Return [X, Y] of the center of cell containing provided text 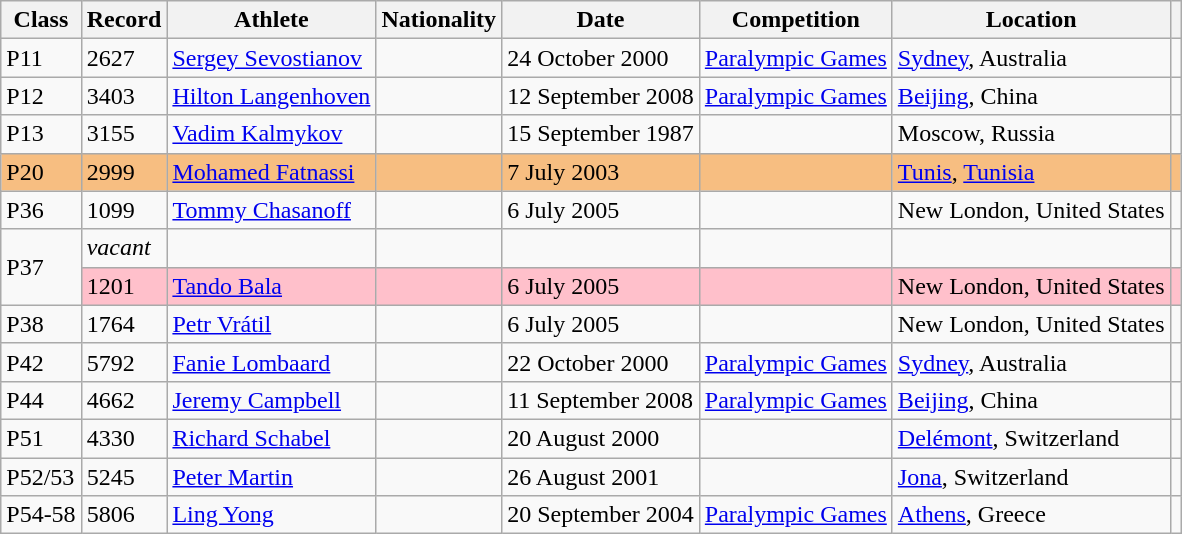
P13 [41, 134]
P42 [41, 362]
Ling Yong [272, 515]
Richard Schabel [272, 438]
Delémont, Switzerland [1031, 438]
P37 [41, 267]
P44 [41, 400]
Class [41, 20]
20 September 2004 [601, 515]
15 September 1987 [601, 134]
Fanie Lombaard [272, 362]
P12 [41, 96]
Mohamed Fatnassi [272, 172]
3403 [124, 96]
11 September 2008 [601, 400]
Athens, Greece [1031, 515]
2627 [124, 58]
1099 [124, 210]
3155 [124, 134]
P51 [41, 438]
Record [124, 20]
P20 [41, 172]
22 October 2000 [601, 362]
Jona, Switzerland [1031, 477]
Tunis, Tunisia [1031, 172]
Peter Martin [272, 477]
Location [1031, 20]
Tommy Chasanoff [272, 210]
Nationality [439, 20]
P54-58 [41, 515]
4662 [124, 400]
5806 [124, 515]
Jeremy Campbell [272, 400]
P11 [41, 58]
5245 [124, 477]
1201 [124, 286]
Hilton Langenhoven [272, 96]
20 August 2000 [601, 438]
26 August 2001 [601, 477]
Date [601, 20]
12 September 2008 [601, 96]
Petr Vrátil [272, 324]
P52/53 [41, 477]
Competition [796, 20]
Moscow, Russia [1031, 134]
2999 [124, 172]
5792 [124, 362]
Sergey Sevostianov [272, 58]
7 July 2003 [601, 172]
vacant [124, 248]
P36 [41, 210]
24 October 2000 [601, 58]
Tando Bala [272, 286]
Athlete [272, 20]
Vadim Kalmykov [272, 134]
P38 [41, 324]
1764 [124, 324]
4330 [124, 438]
